Pinpoint the cell where the given text exists, returning its [x, y] midpoint coordinate. 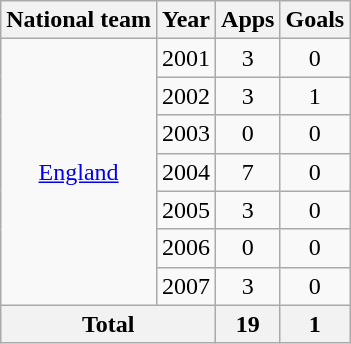
2002 [186, 96]
2005 [186, 210]
Year [186, 20]
National team [79, 20]
England [79, 172]
2007 [186, 286]
Goals [315, 20]
Apps [248, 20]
7 [248, 172]
2001 [186, 58]
19 [248, 324]
2004 [186, 172]
2006 [186, 248]
Total [108, 324]
2003 [186, 134]
